From the cell containing the given text, extract its center point as [x, y] coordinate. 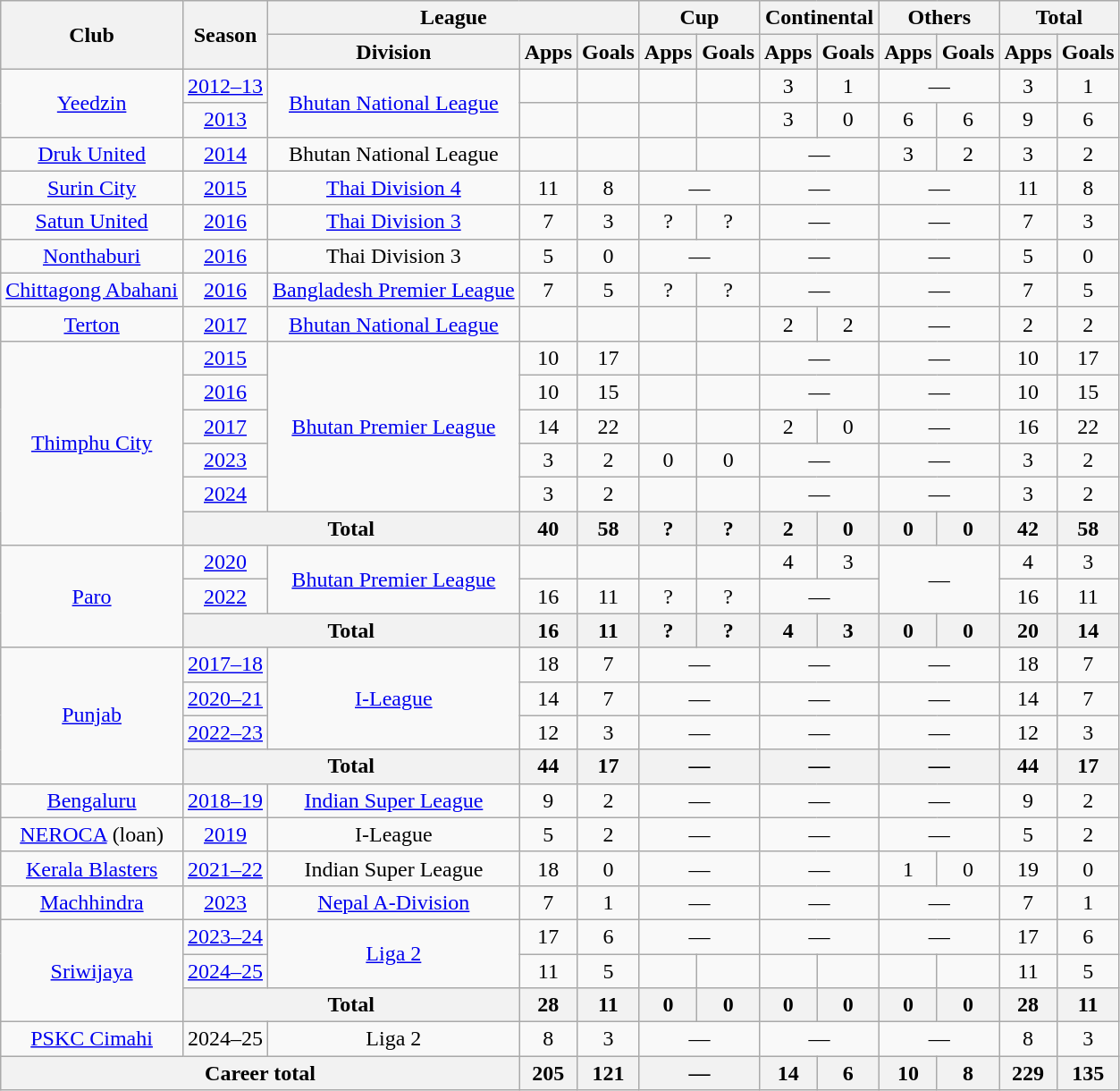
2019 [225, 834]
135 [1088, 1073]
2022 [225, 596]
2018–19 [225, 800]
2017–18 [225, 664]
229 [1028, 1073]
League [454, 18]
2024 [225, 495]
Career total [260, 1073]
42 [1028, 529]
Terton [92, 324]
Paro [92, 596]
121 [609, 1073]
Thai Division 4 [394, 188]
Continental [820, 18]
Nepal A-Division [394, 902]
Nonthaburi [92, 256]
Surin City [92, 188]
2020–21 [225, 698]
Thimphu City [92, 443]
Chittagong Abahani [92, 290]
205 [548, 1073]
Yeedzin [92, 103]
Satun United [92, 222]
Others [939, 18]
Sriwijaya [92, 970]
2014 [225, 154]
2023–24 [225, 936]
Machhindra [92, 902]
NEROCA (loan) [92, 834]
19 [1028, 868]
2020 [225, 562]
Club [92, 35]
Season [225, 35]
Cup [699, 18]
40 [548, 529]
2022–23 [225, 732]
2021–22 [225, 868]
Bengaluru [92, 800]
Kerala Blasters [92, 868]
20 [1028, 630]
PSKC Cimahi [92, 1039]
Bangladesh Premier League [394, 290]
Punjab [92, 715]
2012–13 [225, 86]
Division [394, 52]
2013 [225, 120]
Druk United [92, 154]
